Locate the cell with the specified text and output its [X, Y] center coordinate. 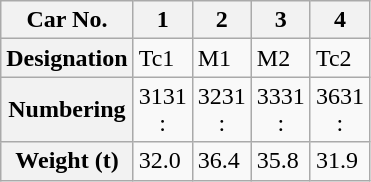
Numbering [67, 110]
32.0 [162, 161]
3331: [280, 110]
Weight (t) [67, 161]
36.4 [222, 161]
4 [340, 20]
M1 [222, 58]
Tc1 [162, 58]
3131: [162, 110]
35.8 [280, 161]
2 [222, 20]
M2 [280, 58]
Car No. [67, 20]
1 [162, 20]
3 [280, 20]
3631: [340, 110]
Tc2 [340, 58]
31.9 [340, 161]
3231: [222, 110]
Designation [67, 58]
